Return the [x, y] coordinate for the center point of the cell that contains the specified text.  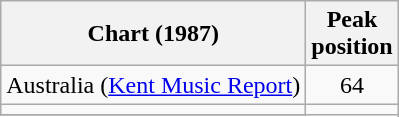
64 [352, 85]
Chart (1987) [154, 34]
Australia (Kent Music Report) [154, 85]
Peakposition [352, 34]
